Find where the given text appears and provide that cell's center as [X, Y] coordinate. 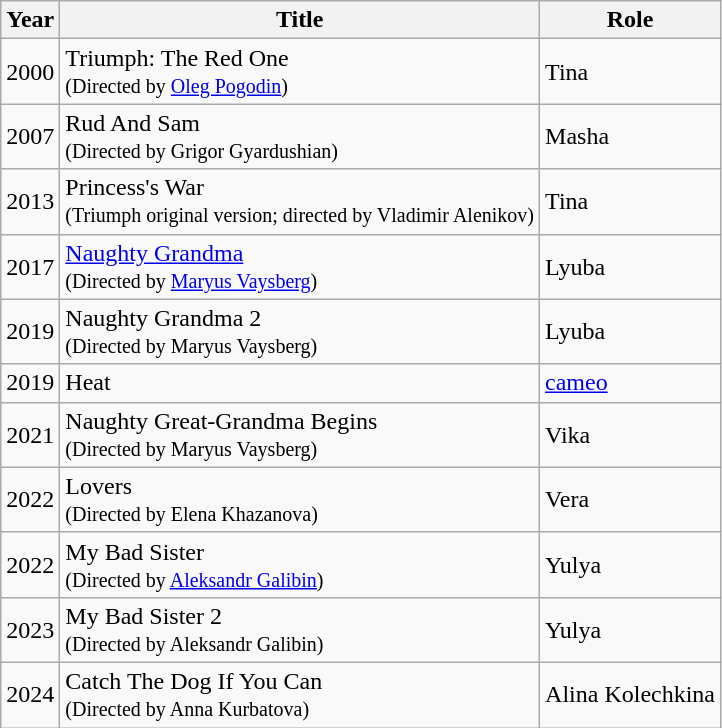
Year [30, 20]
My Bad Sister 2(Directed by Aleksandr Galibin) [300, 630]
Naughty Grandma(Directed by Maryus Vaysberg) [300, 266]
2021 [30, 434]
Heat [300, 383]
Masha [630, 136]
2024 [30, 694]
2007 [30, 136]
My Bad Sister(Directed by Aleksandr Galibin) [300, 564]
Title [300, 20]
2000 [30, 72]
Catch The Dog If You Can(Directed by Anna Kurbatova) [300, 694]
2023 [30, 630]
Princess's War(Triumph original version; directed by Vladimir Alenikov) [300, 202]
2017 [30, 266]
Role [630, 20]
Naughty Grandma 2(Directed by Maryus Vaysberg) [300, 332]
Vika [630, 434]
Rud And Sam(Directed by Grigor Gyardushian) [300, 136]
cameo [630, 383]
Vera [630, 500]
Lovers(Directed by Elena Khazanova) [300, 500]
Alina Kolechkina [630, 694]
Naughty Great-Grandma Begins(Directed by Maryus Vaysberg) [300, 434]
Triumph: The Red One(Directed by Oleg Pogodin) [300, 72]
2013 [30, 202]
